Provide the [X, Y] coordinate of the cell's center where the given text is located.  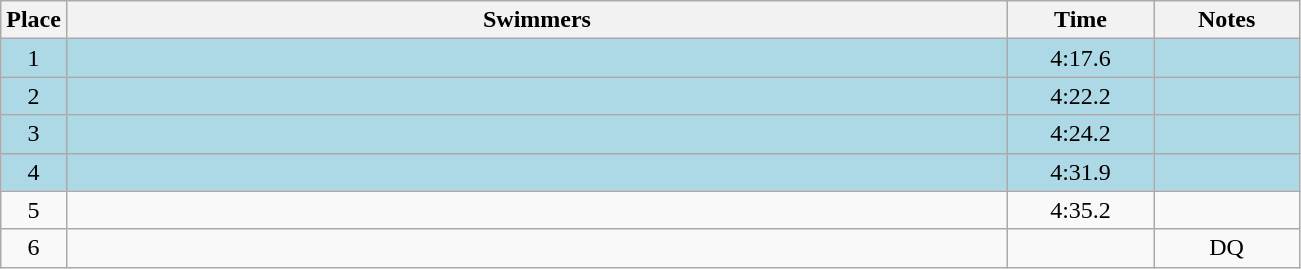
DQ [1227, 248]
4:24.2 [1081, 134]
5 [34, 210]
Swimmers [536, 20]
4:22.2 [1081, 96]
Time [1081, 20]
2 [34, 96]
4:35.2 [1081, 210]
6 [34, 248]
4 [34, 172]
Place [34, 20]
3 [34, 134]
4:31.9 [1081, 172]
4:17.6 [1081, 58]
1 [34, 58]
Notes [1227, 20]
